From the cell containing the given text, extract its center point as [X, Y] coordinate. 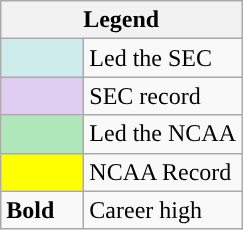
Career high [163, 210]
Led the NCAA [163, 134]
Legend [122, 20]
NCAA Record [163, 172]
Bold [42, 210]
SEC record [163, 96]
Led the SEC [163, 58]
